Locate the cell with the specified text and output its [x, y] center coordinate. 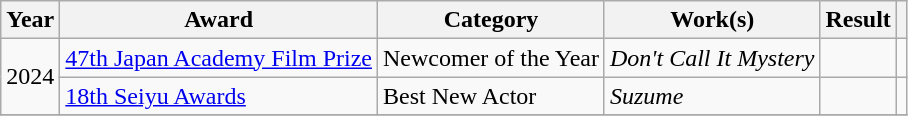
18th Seiyu Awards [219, 96]
Category [490, 20]
Newcomer of the Year [490, 58]
2024 [30, 77]
Result [858, 20]
Don't Call It Mystery [712, 58]
Best New Actor [490, 96]
Suzume [712, 96]
Work(s) [712, 20]
Year [30, 20]
Award [219, 20]
47th Japan Academy Film Prize [219, 58]
